Search for the cell housing the specified text and yield its [X, Y] center coordinate. 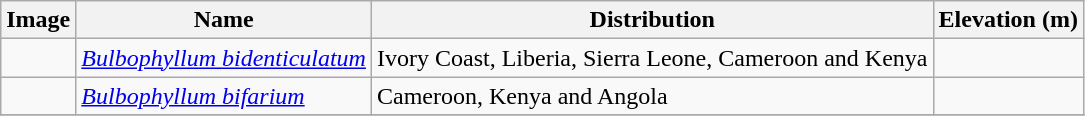
Ivory Coast, Liberia, Sierra Leone, Cameroon and Kenya [652, 58]
Image [38, 20]
Bulbophyllum bifarium [224, 96]
Bulbophyllum bidenticulatum [224, 58]
Cameroon, Kenya and Angola [652, 96]
Name [224, 20]
Elevation (m) [1008, 20]
Distribution [652, 20]
